Identify which cell holds the provided text, then report its [X, Y] central coordinate. 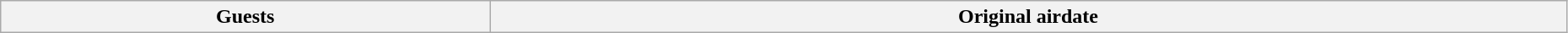
Original airdate [1029, 17]
Guests [245, 17]
